Locate the cell with the specified text and output its [X, Y] center coordinate. 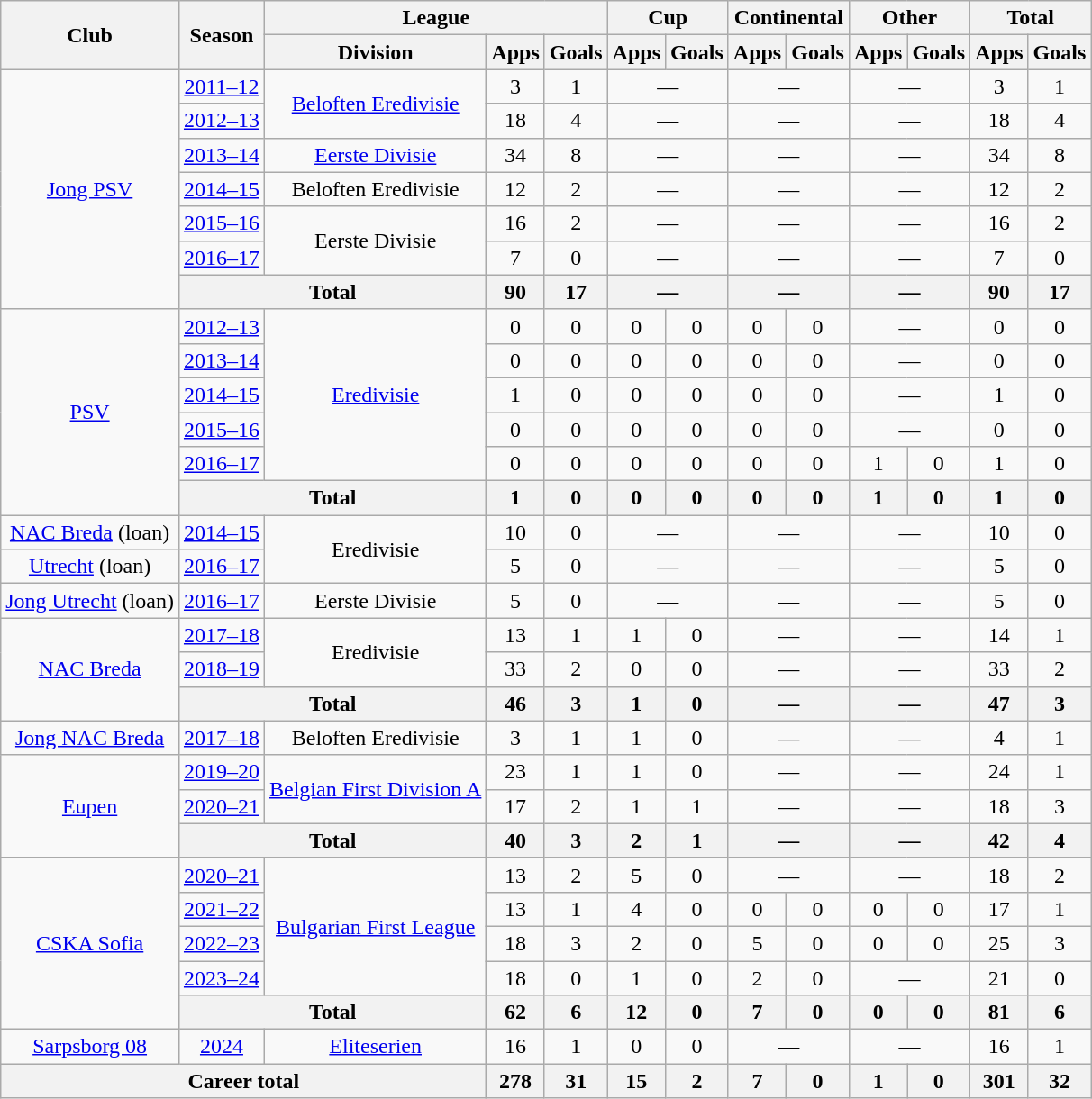
2018–19 [222, 669]
Jong NAC Breda [90, 738]
47 [999, 704]
31 [576, 1081]
Season [222, 35]
Continental [788, 18]
40 [515, 840]
Eliteserien [375, 1047]
CSKA Sofia [90, 943]
15 [636, 1081]
14 [999, 635]
42 [999, 840]
Utrecht (loan) [90, 567]
278 [515, 1081]
NAC Breda (loan) [90, 532]
2021–22 [222, 909]
Division [375, 52]
NAC Breda [90, 669]
Career total [243, 1081]
2023–24 [222, 977]
Club [90, 35]
24 [999, 772]
Other [909, 18]
301 [999, 1081]
Bulgarian First League [375, 926]
League [436, 18]
PSV [90, 412]
2019–20 [222, 772]
Jong PSV [90, 189]
62 [515, 1013]
23 [515, 772]
Sarpsborg 08 [90, 1047]
2024 [222, 1047]
Cup [668, 18]
21 [999, 977]
Belgian First Division A [375, 789]
81 [999, 1013]
25 [999, 943]
32 [1060, 1081]
2011–12 [222, 86]
Jong Utrecht (loan) [90, 601]
46 [515, 704]
Eupen [90, 806]
2022–23 [222, 943]
